Output the (x, y) coordinate of the center of the cell containing the given text.  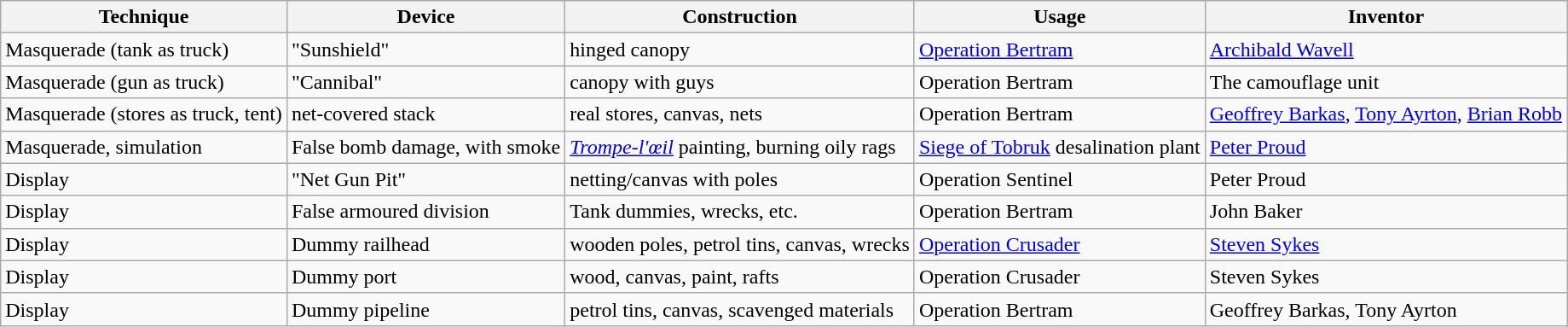
False bomb damage, with smoke (425, 147)
Geoffrey Barkas, Tony Ayrton, Brian Robb (1386, 114)
Construction (740, 17)
real stores, canvas, nets (740, 114)
The camouflage unit (1386, 82)
"Net Gun Pit" (425, 179)
Operation Sentinel (1059, 179)
Dummy pipeline (425, 309)
Usage (1059, 17)
Dummy port (425, 277)
John Baker (1386, 212)
Tank dummies, wrecks, etc. (740, 212)
Archibald Wavell (1386, 50)
"Cannibal" (425, 82)
petrol tins, canvas, scavenged materials (740, 309)
Technique (144, 17)
hinged canopy (740, 50)
Masquerade (stores as truck, tent) (144, 114)
netting/canvas with poles (740, 179)
Siege of Tobruk desalination plant (1059, 147)
canopy with guys (740, 82)
Masquerade (tank as truck) (144, 50)
Device (425, 17)
"Sunshield" (425, 50)
net-covered stack (425, 114)
Trompe-l'œil painting, burning oily rags (740, 147)
Masquerade (gun as truck) (144, 82)
Dummy railhead (425, 244)
Inventor (1386, 17)
wooden poles, petrol tins, canvas, wrecks (740, 244)
Masquerade, simulation (144, 147)
False armoured division (425, 212)
wood, canvas, paint, rafts (740, 277)
Geoffrey Barkas, Tony Ayrton (1386, 309)
